From the cell containing the given text, extract its center point as [X, Y] coordinate. 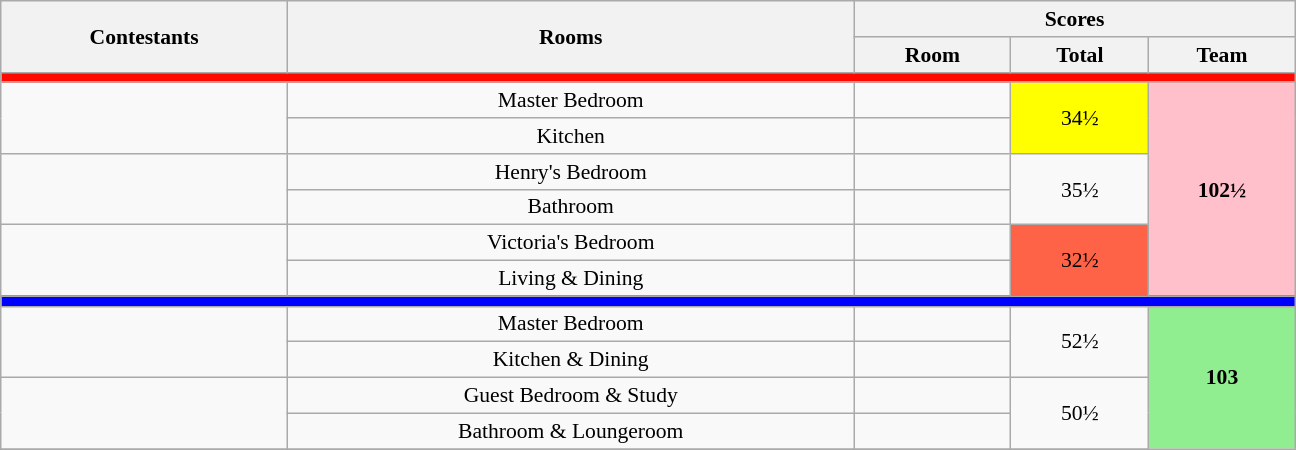
Living & Dining [571, 279]
Kitchen & Dining [571, 360]
Rooms [571, 36]
32½ [1080, 260]
Kitchen [571, 136]
Scores [1074, 19]
Victoria's Bedroom [571, 243]
50½ [1080, 414]
Total [1080, 55]
Henry's Bedroom [571, 172]
Guest Bedroom & Study [571, 396]
34½ [1080, 118]
Contestants [144, 36]
103 [1222, 377]
52½ [1080, 342]
102½ [1222, 190]
Team [1222, 55]
35½ [1080, 190]
Bathroom & Loungeroom [571, 431]
Room [932, 55]
Bathroom [571, 207]
